Provide the [x, y] coordinate of the cell's center where the given text is located.  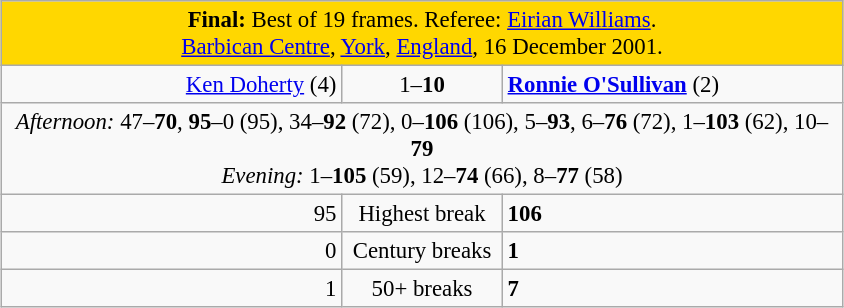
Afternoon: 47–70, 95–0 (95), 34–92 (72), 0–106 (106), 5–93, 6–76 (72), 1–103 (62), 10–79Evening: 1–105 (59), 12–74 (66), 8–77 (58) [422, 149]
Century breaks [422, 251]
7 [672, 289]
50+ breaks [422, 289]
Ken Doherty (4) [172, 85]
106 [672, 214]
Final: Best of 19 frames. Referee: Eirian Williams.Barbican Centre, York, England, 16 December 2001. [422, 34]
Highest break [422, 214]
95 [172, 214]
Ronnie O'Sullivan (2) [672, 85]
0 [172, 251]
1–10 [422, 85]
